Find where the given text appears and provide that cell's center as [x, y] coordinate. 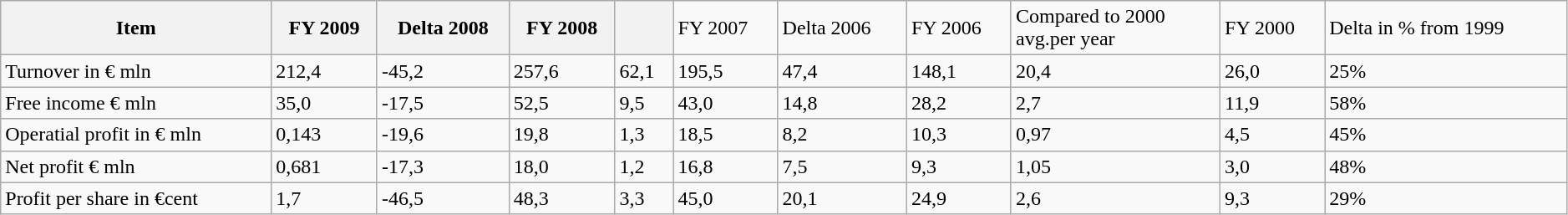
1,2 [644, 166]
3,0 [1273, 166]
48% [1447, 166]
FY 2006 [959, 28]
48,3 [561, 198]
25% [1447, 71]
-45,2 [443, 71]
212,4 [324, 71]
-17,3 [443, 166]
9,5 [644, 103]
35,0 [324, 103]
11,9 [1273, 103]
Operatial profit in € mln [136, 135]
62,1 [644, 71]
52,5 [561, 103]
43,0 [725, 103]
Compared to 2000avg.per year [1115, 28]
Delta 2008 [443, 28]
0,143 [324, 135]
45% [1447, 135]
10,3 [959, 135]
Delta 2006 [842, 28]
47,4 [842, 71]
148,1 [959, 71]
195,5 [725, 71]
2,7 [1115, 103]
20,4 [1115, 71]
20,1 [842, 198]
Net profit € mln [136, 166]
3,3 [644, 198]
16,8 [725, 166]
14,8 [842, 103]
FY 2008 [561, 28]
0,681 [324, 166]
24,9 [959, 198]
19,8 [561, 135]
FY 2009 [324, 28]
Turnover in € mln [136, 71]
FY 2007 [725, 28]
26,0 [1273, 71]
-19,6 [443, 135]
7,5 [842, 166]
1,05 [1115, 166]
58% [1447, 103]
Profit per share in €cent [136, 198]
28,2 [959, 103]
18,5 [725, 135]
FY 2000 [1273, 28]
257,6 [561, 71]
Delta in % from 1999 [1447, 28]
8,2 [842, 135]
29% [1447, 198]
4,5 [1273, 135]
0,97 [1115, 135]
1,3 [644, 135]
Item [136, 28]
-17,5 [443, 103]
2,6 [1115, 198]
1,7 [324, 198]
18,0 [561, 166]
45,0 [725, 198]
-46,5 [443, 198]
Free income € mln [136, 103]
